Search for the cell housing the specified text and yield its [X, Y] center coordinate. 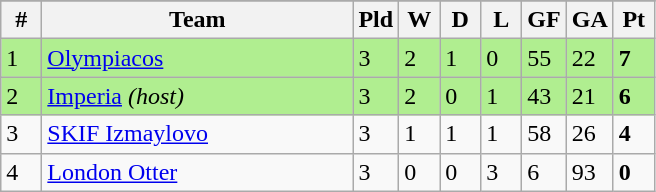
# [22, 20]
Olympiacos [198, 58]
D [460, 20]
43 [544, 96]
GA [590, 20]
93 [590, 172]
26 [590, 134]
W [420, 20]
21 [590, 96]
SKIF Izmaylovo [198, 134]
Team [198, 20]
Pld [376, 20]
GF [544, 20]
22 [590, 58]
Pt [634, 20]
7 [634, 58]
L [502, 20]
London Otter [198, 172]
Imperia (host) [198, 96]
55 [544, 58]
58 [544, 134]
